Find where the given text appears and provide that cell's center as [x, y] coordinate. 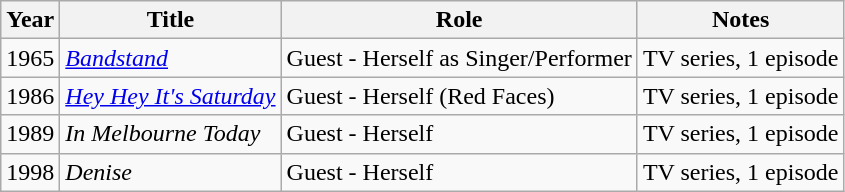
Bandstand [170, 58]
Notes [740, 20]
1998 [30, 172]
1989 [30, 134]
Guest - Herself as Singer/Performer [459, 58]
Year [30, 20]
Denise [170, 172]
Role [459, 20]
Title [170, 20]
1965 [30, 58]
In Melbourne Today [170, 134]
Hey Hey It's Saturday [170, 96]
1986 [30, 96]
Guest - Herself (Red Faces) [459, 96]
